Extract the (X, Y) coordinate from the center of the cell holding the provided text.  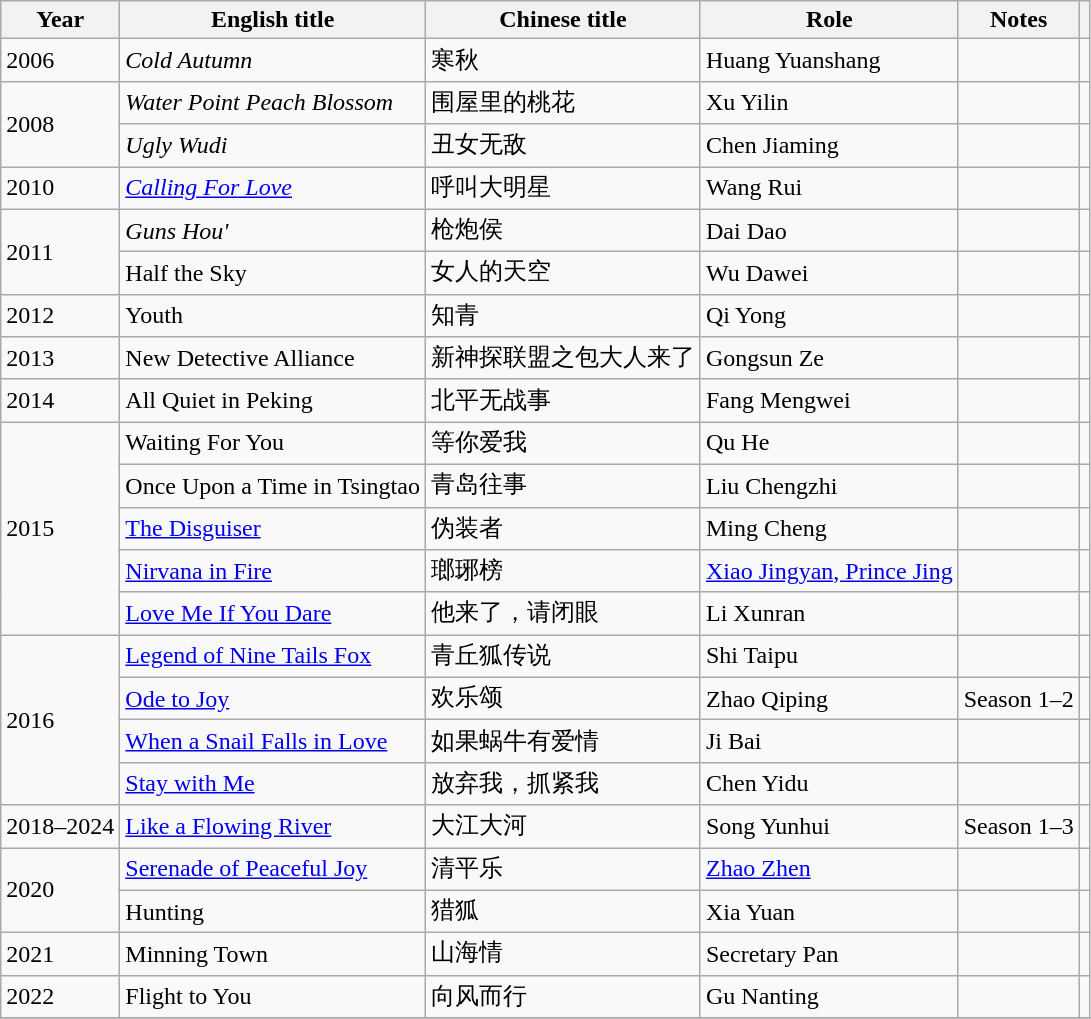
Year (60, 20)
Season 1–3 (1018, 826)
2006 (60, 60)
Dai Dao (829, 230)
瑯琊榜 (562, 572)
2016 (60, 720)
大江大河 (562, 826)
知青 (562, 316)
2013 (60, 358)
2012 (60, 316)
呼叫大明星 (562, 188)
枪炮侯 (562, 230)
Shi Taipu (829, 656)
Notes (1018, 20)
Serenade of Peaceful Joy (273, 870)
Fang Mengwei (829, 400)
女人的天空 (562, 274)
Ming Cheng (829, 528)
Hunting (273, 912)
Gu Nanting (829, 996)
Huang Yuanshang (829, 60)
English title (273, 20)
Love Me If You Dare (273, 614)
猎狐 (562, 912)
Qi Yong (829, 316)
Chinese title (562, 20)
Xiao Jingyan, Prince Jing (829, 572)
Water Point Peach Blossom (273, 102)
Role (829, 20)
2022 (60, 996)
山海情 (562, 954)
Wu Dawei (829, 274)
Zhao Qiping (829, 698)
Liu Chengzhi (829, 486)
如果蜗牛有爱情 (562, 742)
Xu Yilin (829, 102)
欢乐颂 (562, 698)
Flight to You (273, 996)
2015 (60, 528)
2010 (60, 188)
Minning Town (273, 954)
Legend of Nine Tails Fox (273, 656)
Once Upon a Time in Tsingtao (273, 486)
2011 (60, 252)
Ugly Wudi (273, 146)
Like a Flowing River (273, 826)
All Quiet in Peking (273, 400)
Secretary Pan (829, 954)
Wang Rui (829, 188)
Guns Hou' (273, 230)
Zhao Zhen (829, 870)
Calling For Love (273, 188)
围屋里的桃花 (562, 102)
Ode to Joy (273, 698)
The Disguiser (273, 528)
向风而行 (562, 996)
Stay with Me (273, 784)
寒秋 (562, 60)
Season 1–2 (1018, 698)
Youth (273, 316)
Chen Yidu (829, 784)
放弃我，抓紧我 (562, 784)
Waiting For You (273, 444)
Chen Jiaming (829, 146)
清平乐 (562, 870)
青岛往事 (562, 486)
Ji Bai (829, 742)
Gongsun Ze (829, 358)
北平无战事 (562, 400)
Song Yunhui (829, 826)
2008 (60, 124)
2020 (60, 890)
伪装者 (562, 528)
他来了，请闭眼 (562, 614)
2021 (60, 954)
2014 (60, 400)
等你爱我 (562, 444)
丑女无敌 (562, 146)
Nirvana in Fire (273, 572)
Qu He (829, 444)
New Detective Alliance (273, 358)
Xia Yuan (829, 912)
青丘狐传说 (562, 656)
新神探联盟之包大人来了 (562, 358)
Half the Sky (273, 274)
Li Xunran (829, 614)
Cold Autumn (273, 60)
When a Snail Falls in Love (273, 742)
2018–2024 (60, 826)
